For the text-containing cell, return its midpoint in (X, Y) coordinate format. 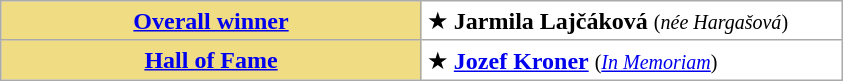
★ Jozef Kroner (In Memoriam) (632, 60)
Overall winner (212, 21)
Hall of Fame (212, 60)
★ Jarmila Lajčáková (née Hargašová) (632, 21)
